Provide the (x, y) coordinate of the cell's center where the given text is located.  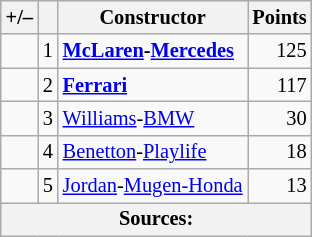
Jordan-Mugen-Honda (153, 186)
Sources: (156, 219)
4 (48, 152)
McLaren-Mercedes (153, 51)
1 (48, 51)
2 (48, 85)
Ferrari (153, 85)
+/– (20, 17)
Constructor (153, 17)
117 (280, 85)
30 (280, 118)
Points (280, 17)
Williams-BMW (153, 118)
Benetton-Playlife (153, 152)
5 (48, 186)
3 (48, 118)
13 (280, 186)
125 (280, 51)
18 (280, 152)
